Locate the cell with the specified text and output its (X, Y) center coordinate. 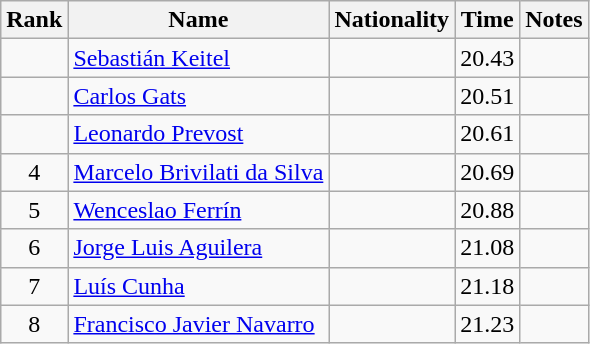
Time (488, 20)
20.69 (488, 172)
20.51 (488, 96)
Jorge Luis Aguilera (198, 248)
Luís Cunha (198, 286)
5 (34, 210)
Marcelo Brivilati da Silva (198, 172)
Name (198, 20)
20.61 (488, 134)
8 (34, 324)
Sebastián Keitel (198, 58)
4 (34, 172)
Carlos Gats (198, 96)
6 (34, 248)
Notes (554, 20)
Leonardo Prevost (198, 134)
21.23 (488, 324)
20.43 (488, 58)
21.08 (488, 248)
21.18 (488, 286)
7 (34, 286)
Nationality (392, 20)
Francisco Javier Navarro (198, 324)
Rank (34, 20)
Wenceslao Ferrín (198, 210)
20.88 (488, 210)
